Scan for the cell matching the given text and deliver its (X, Y) coordinate at center. 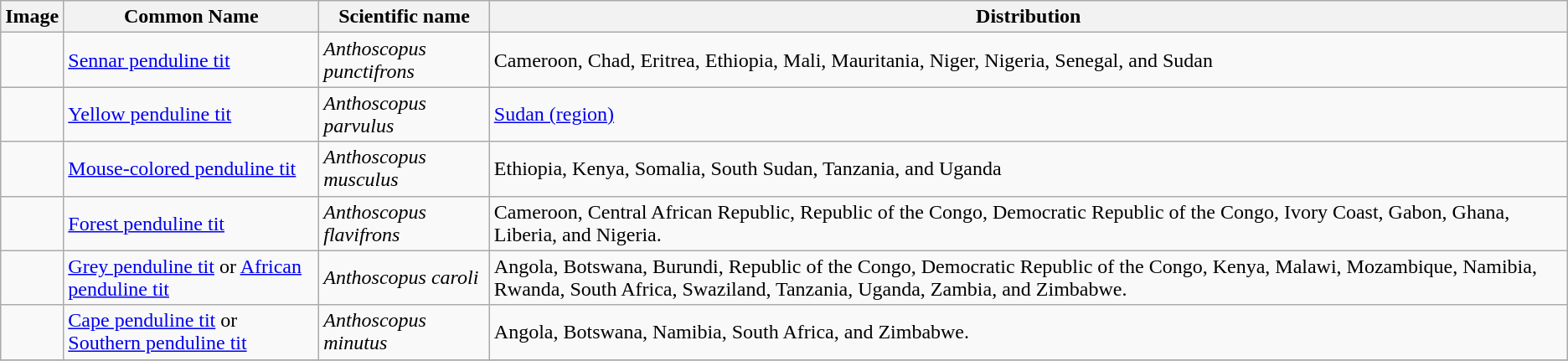
Anthoscopus musculus (405, 169)
Mouse-colored penduline tit (191, 169)
Ethiopia, Kenya, Somalia, South Sudan, Tanzania, and Uganda (1029, 169)
Cameroon, Central African Republic, Republic of the Congo, Democratic Republic of the Congo, Ivory Coast, Gabon, Ghana, Liberia, and Nigeria. (1029, 223)
Distribution (1029, 17)
Sudan (region) (1029, 114)
Cape penduline tit or Southern penduline tit (191, 332)
Yellow penduline tit (191, 114)
Sennar penduline tit (191, 60)
Scientific name (405, 17)
Cameroon, Chad, Eritrea, Ethiopia, Mali, Mauritania, Niger, Nigeria, Senegal, and Sudan (1029, 60)
Anthoscopus punctifrons (405, 60)
Anthoscopus parvulus (405, 114)
Grey penduline tit or African penduline tit (191, 278)
Common Name (191, 17)
Anthoscopus caroli (405, 278)
Anthoscopus flavifrons (405, 223)
Angola, Botswana, Namibia, South Africa, and Zimbabwe. (1029, 332)
Anthoscopus minutus (405, 332)
Forest penduline tit (191, 223)
Image (32, 17)
